Provide the (x, y) coordinate of the cell's center where the given text is located.  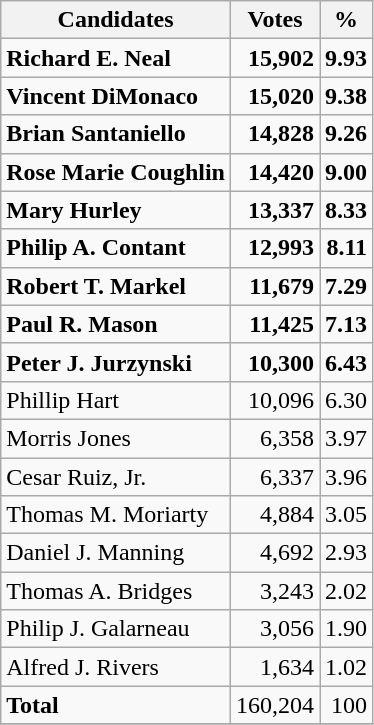
Vincent DiMonaco (116, 96)
3.96 (346, 477)
Thomas A. Bridges (116, 591)
6.43 (346, 362)
3,056 (274, 629)
Robert T. Markel (116, 286)
14,420 (274, 172)
9.00 (346, 172)
Candidates (116, 20)
Cesar Ruiz, Jr. (116, 477)
Brian Santaniello (116, 134)
2.93 (346, 553)
Phillip Hart (116, 400)
6,337 (274, 477)
15,902 (274, 58)
3,243 (274, 591)
15,020 (274, 96)
4,884 (274, 515)
6,358 (274, 438)
7.29 (346, 286)
10,096 (274, 400)
8.33 (346, 210)
Alfred J. Rivers (116, 667)
3.05 (346, 515)
160,204 (274, 705)
10,300 (274, 362)
9.93 (346, 58)
12,993 (274, 248)
13,337 (274, 210)
Philip J. Galarneau (116, 629)
Votes (274, 20)
Total (116, 705)
1.90 (346, 629)
14,828 (274, 134)
Philip A. Contant (116, 248)
Peter J. Jurzynski (116, 362)
Daniel J. Manning (116, 553)
Thomas M. Moriarty (116, 515)
8.11 (346, 248)
Richard E. Neal (116, 58)
9.26 (346, 134)
2.02 (346, 591)
3.97 (346, 438)
Paul R. Mason (116, 324)
4,692 (274, 553)
1.02 (346, 667)
11,425 (274, 324)
Rose Marie Coughlin (116, 172)
% (346, 20)
Morris Jones (116, 438)
100 (346, 705)
1,634 (274, 667)
7.13 (346, 324)
9.38 (346, 96)
6.30 (346, 400)
11,679 (274, 286)
Mary Hurley (116, 210)
